Scan for the cell matching the given text and deliver its [X, Y] coordinate at center. 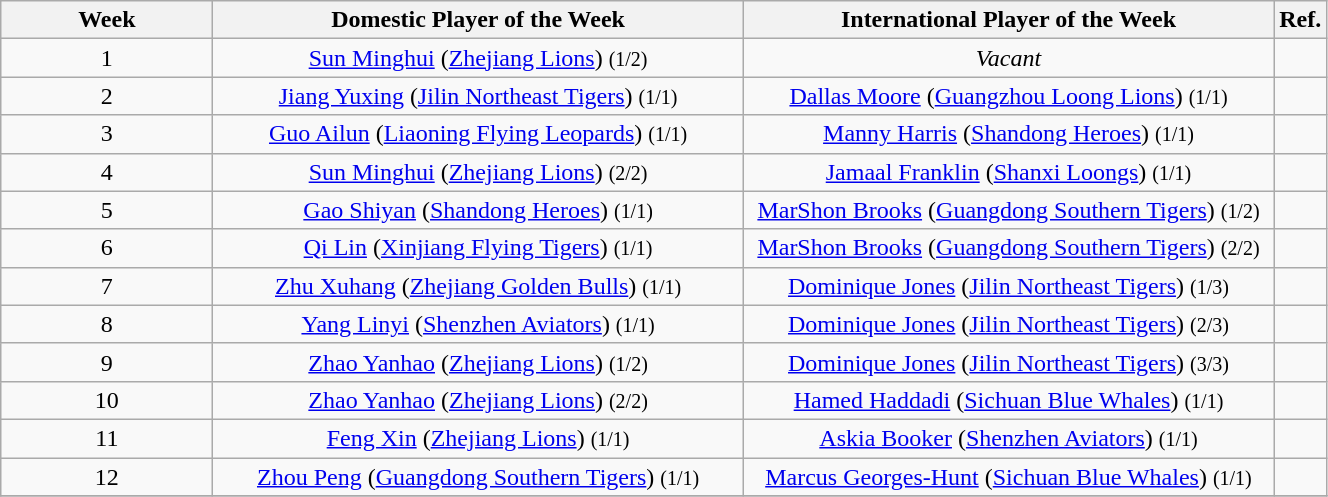
12 [107, 477]
Zhou Peng (Guangdong Southern Tigers) (1/1) [478, 477]
Qi Lin (Xinjiang Flying Tigers) (1/1) [478, 248]
Sun Minghui (Zhejiang Lions) (1/2) [478, 58]
3 [107, 134]
Gao Shiyan (Shandong Heroes) (1/1) [478, 210]
Dallas Moore (Guangzhou Loong Lions) (1/1) [1008, 96]
Manny Harris (Shandong Heroes) (1/1) [1008, 134]
2 [107, 96]
MarShon Brooks (Guangdong Southern Tigers) (2/2) [1008, 248]
Feng Xin (Zhejiang Lions) (1/1) [478, 438]
8 [107, 324]
Zhao Yanhao (Zhejiang Lions) (1/2) [478, 362]
Sun Minghui (Zhejiang Lions) (2/2) [478, 172]
Dominique Jones (Jilin Northeast Tigers) (2/3) [1008, 324]
Askia Booker (Shenzhen Aviators) (1/1) [1008, 438]
Ref. [1300, 20]
Domestic Player of the Week [478, 20]
5 [107, 210]
10 [107, 400]
Guo Ailun (Liaoning Flying Leopards) (1/1) [478, 134]
MarShon Brooks (Guangdong Southern Tigers) (1/2) [1008, 210]
Jamaal Franklin (Shanxi Loongs) (1/1) [1008, 172]
Week [107, 20]
7 [107, 286]
Dominique Jones (Jilin Northeast Tigers) (1/3) [1008, 286]
1 [107, 58]
Zhao Yanhao (Zhejiang Lions) (2/2) [478, 400]
Hamed Haddadi (Sichuan Blue Whales) (1/1) [1008, 400]
6 [107, 248]
4 [107, 172]
International Player of the Week [1008, 20]
Marcus Georges-Hunt (Sichuan Blue Whales) (1/1) [1008, 477]
Vacant [1008, 58]
9 [107, 362]
Yang Linyi (Shenzhen Aviators) (1/1) [478, 324]
11 [107, 438]
Zhu Xuhang (Zhejiang Golden Bulls) (1/1) [478, 286]
Dominique Jones (Jilin Northeast Tigers) (3/3) [1008, 362]
Jiang Yuxing (Jilin Northeast Tigers) (1/1) [478, 96]
